Determine the [x, y] coordinate at the center of the cell enclosing the given text.  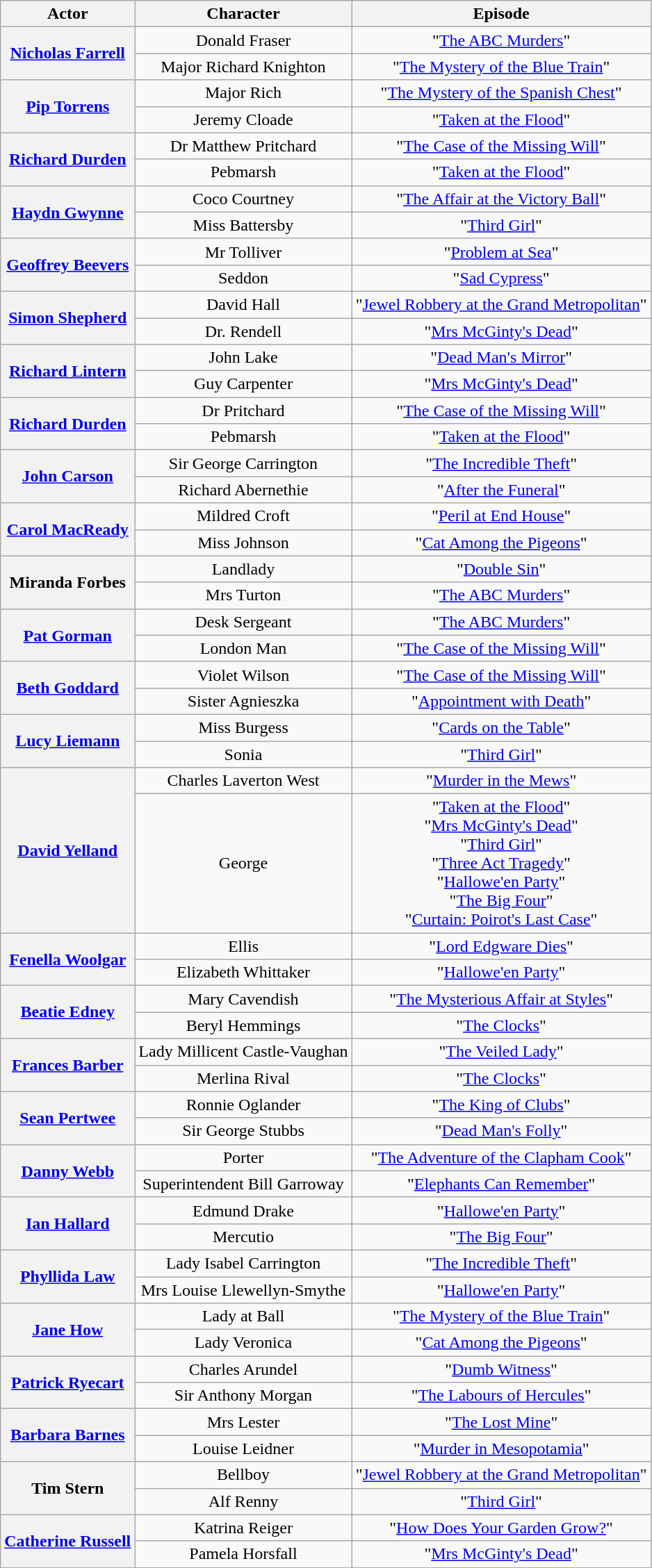
Pip Torrens [68, 106]
Catherine Russell [68, 1541]
Mary Cavendish [243, 999]
Lady at Ball [243, 1317]
"After the Funeral" [501, 490]
Ian Hallard [68, 1223]
"Lord Edgware Dies" [501, 946]
Mildred Croft [243, 516]
"The Big Four" [501, 1237]
Lady Millicent Castle-Vaughan [243, 1052]
Beth Goddard [68, 688]
"Appointment with Death" [501, 701]
Geoffrey Beevers [68, 265]
Mercutio [243, 1237]
Actor [68, 14]
Jane How [68, 1330]
Major Rich [243, 93]
Sister Agnieszka [243, 701]
Donald Fraser [243, 40]
Alf Renny [243, 1501]
Charles Arundel [243, 1369]
Richard Abernethie [243, 490]
"Dead Man's Mirror" [501, 358]
Pat Gorman [68, 635]
Superintendent Bill Garroway [243, 1184]
"Problem at Sea" [501, 251]
Miss Battersby [243, 225]
Merlina Rival [243, 1078]
Lady Isabel Carrington [243, 1263]
Porter [243, 1157]
"Double Sin" [501, 569]
Sir George Stubbs [243, 1131]
"Murder in the Mews" [501, 781]
"The Veiled Lady" [501, 1052]
Dr Pritchard [243, 411]
Elizabeth Whittaker [243, 973]
Ellis [243, 946]
Dr Matthew Pritchard [243, 146]
Beatie Edney [68, 1012]
Richard Lintern [68, 371]
Episode [501, 14]
Patrick Ryecart [68, 1383]
Beryl Hemmings [243, 1025]
Frances Barber [68, 1065]
Charles Laverton West [243, 781]
Lady Veronica [243, 1343]
John Lake [243, 358]
David Hall [243, 304]
George [243, 864]
Violet Wilson [243, 675]
Mr Tolliver [243, 251]
Haydn Gwynne [68, 212]
Tim Stern [68, 1488]
Lucy Liemann [68, 741]
Character [243, 14]
London Man [243, 648]
John Carson [68, 477]
"The Adventure of the Clapham Cook" [501, 1157]
Phyllida Law [68, 1276]
Nicholas Farrell [68, 53]
"Murder in Mesopotamia" [501, 1449]
Miss Johnson [243, 543]
Miss Burgess [243, 727]
"Dead Man's Folly" [501, 1131]
Louise Leidner [243, 1449]
Barbara Barnes [68, 1435]
Carol MacReady [68, 529]
Dr. Rendell [243, 331]
Simon Shepherd [68, 317]
Desk Sergeant [243, 622]
"Sad Cypress" [501, 278]
"The Affair at the Victory Ball" [501, 199]
Sean Pertwee [68, 1118]
Pamela Horsfall [243, 1554]
Mrs Louise Llewellyn-Smythe [243, 1290]
"How Does Your Garden Grow?" [501, 1528]
Sir George Carrington [243, 463]
"The King of Clubs" [501, 1105]
Guy Carpenter [243, 384]
Katrina Reiger [243, 1528]
Mrs Lester [243, 1422]
"Cards on the Table" [501, 727]
David Yelland [68, 850]
Miranda Forbes [68, 582]
Mrs Turton [243, 595]
Coco Courtney [243, 199]
Sir Anthony Morgan [243, 1396]
"The Lost Mine" [501, 1422]
"Taken at the Flood" "Mrs McGinty's Dead" "Third Girl" "Three Act Tragedy" "Hallowe'en Party" "The Big Four" "Curtain: Poirot's Last Case" [501, 864]
"The Mystery of the Spanish Chest" [501, 93]
Sonia [243, 754]
Danny Webb [68, 1171]
Seddon [243, 278]
Fenella Woolgar [68, 959]
"Dumb Witness" [501, 1369]
"The Mysterious Affair at Styles" [501, 999]
"The Labours of Hercules" [501, 1396]
"Elephants Can Remember" [501, 1184]
"Peril at End House" [501, 516]
Edmund Drake [243, 1210]
Major Richard Knighton [243, 67]
Jeremy Cloade [243, 119]
Bellboy [243, 1475]
Landlady [243, 569]
Ronnie Oglander [243, 1105]
